For the text-containing cell, return its midpoint in [x, y] coordinate format. 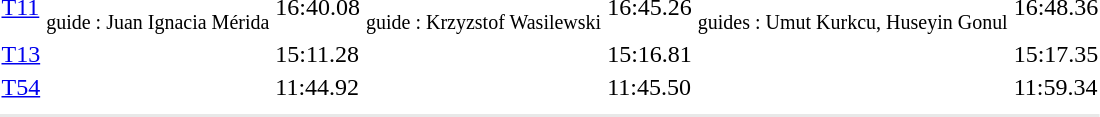
11:44.92 [318, 87]
15:17.35 [1056, 54]
15:11.28 [318, 54]
11:45.50 [650, 87]
11:59.34 [1056, 87]
T54 [21, 87]
T13 [21, 54]
15:16.81 [650, 54]
